Determine the [X, Y] coordinate at the center of the cell enclosing the given text.  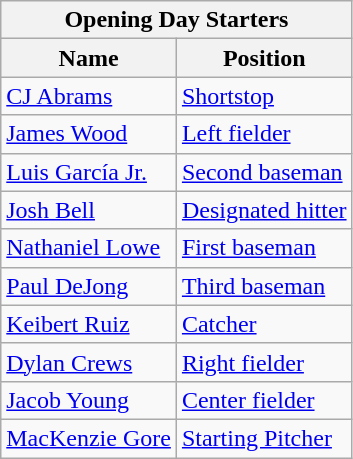
Luis García Jr. [89, 172]
Dylan Crews [89, 362]
Shortstop [264, 96]
First baseman [264, 248]
Name [89, 58]
Paul DeJong [89, 286]
Jacob Young [89, 400]
MacKenzie Gore [89, 438]
Opening Day Starters [176, 20]
Nathaniel Lowe [89, 248]
Left fielder [264, 134]
Center fielder [264, 400]
Designated hitter [264, 210]
Position [264, 58]
Keibert Ruiz [89, 324]
Catcher [264, 324]
Third baseman [264, 286]
Right fielder [264, 362]
Starting Pitcher [264, 438]
Josh Bell [89, 210]
James Wood [89, 134]
Second baseman [264, 172]
CJ Abrams [89, 96]
